Capture the cell that displays the provided text and extract its [x, y] central coordinate. 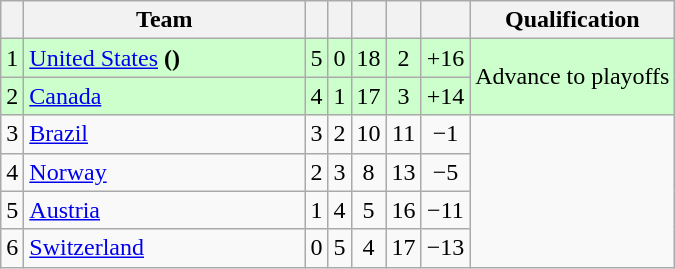
13 [404, 172]
Brazil [164, 134]
8 [368, 172]
United States () [164, 58]
−11 [446, 210]
Norway [164, 172]
10 [368, 134]
−13 [446, 248]
−1 [446, 134]
18 [368, 58]
11 [404, 134]
Advance to playoffs [572, 77]
+14 [446, 96]
16 [404, 210]
+16 [446, 58]
−5 [446, 172]
Team [164, 20]
Switzerland [164, 248]
Canada [164, 96]
Qualification [572, 20]
Austria [164, 210]
6 [12, 248]
